Detect which cell encompasses the target text, then output its (x, y) center coordinate. 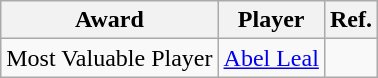
Ref. (350, 20)
Abel Leal (271, 58)
Player (271, 20)
Award (110, 20)
Most Valuable Player (110, 58)
